For the text-containing cell, return its midpoint in (X, Y) coordinate format. 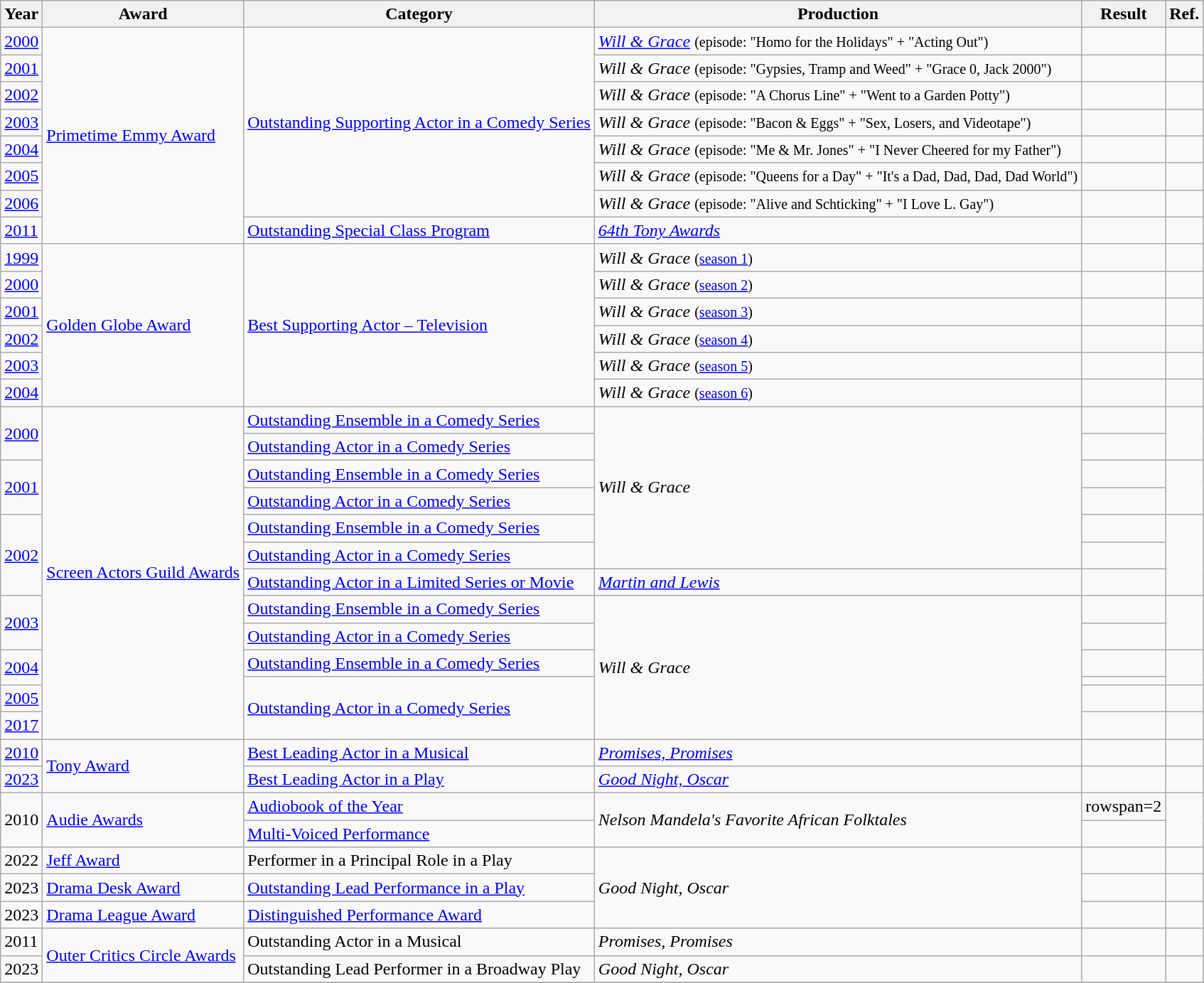
Production (838, 14)
Will & Grace (episode: "Homo for the Holidays" + "Acting Out") (838, 41)
Outstanding Actor in a Limited Series or Movie (419, 582)
Distinguished Performance Award (419, 915)
2017 (21, 725)
Best Supporting Actor – Television (419, 325)
64th Tony Awards (838, 230)
Year (21, 14)
Outstanding Supporting Actor in a Comedy Series (419, 122)
Nelson Mandela's Favorite African Folktales (838, 820)
Will & Grace (season 6) (838, 393)
2006 (21, 203)
Award (144, 14)
Primetime Emmy Award (144, 136)
Will & Grace (episode: "Alive and Schticking" + "I Love L. Gay") (838, 203)
Performer in a Principal Role in a Play (419, 861)
Will & Grace (season 1) (838, 257)
Ref. (1184, 14)
Golden Globe Award (144, 325)
rowspan=2 (1124, 807)
Will & Grace (season 2) (838, 284)
Screen Actors Guild Awards (144, 573)
Audie Awards (144, 820)
Will & Grace (episode: "A Chorus Line" + "Went to a Garden Potty") (838, 95)
Will & Grace (season 4) (838, 339)
Outstanding Lead Performance in a Play (419, 888)
Result (1124, 14)
Outer Critics Circle Awards (144, 955)
Will & Grace (episode: "Gypsies, Tramp and Weed" + "Grace 0, Jack 2000") (838, 68)
Best Leading Actor in a Play (419, 780)
Best Leading Actor in a Musical (419, 753)
Jeff Award (144, 861)
1999 (21, 257)
Will & Grace (season 3) (838, 311)
Audiobook of the Year (419, 807)
Tony Award (144, 766)
Drama League Award (144, 915)
Will & Grace (season 5) (838, 366)
Will & Grace (episode: "Queens for a Day" + "It's a Dad, Dad, Dad, Dad World") (838, 176)
Category (419, 14)
Multi-Voiced Performance (419, 834)
Outstanding Actor in a Musical (419, 942)
Drama Desk Award (144, 888)
Outstanding Special Class Program (419, 230)
Will & Grace (episode: "Me & Mr. Jones" + "I Never Cheered for my Father") (838, 149)
Martin and Lewis (838, 582)
Outstanding Lead Performer in a Broadway Play (419, 969)
Will & Grace (episode: "Bacon & Eggs" + "Sex, Losers, and Videotape") (838, 122)
2022 (21, 861)
